From the cell containing the given text, extract its center point as [x, y] coordinate. 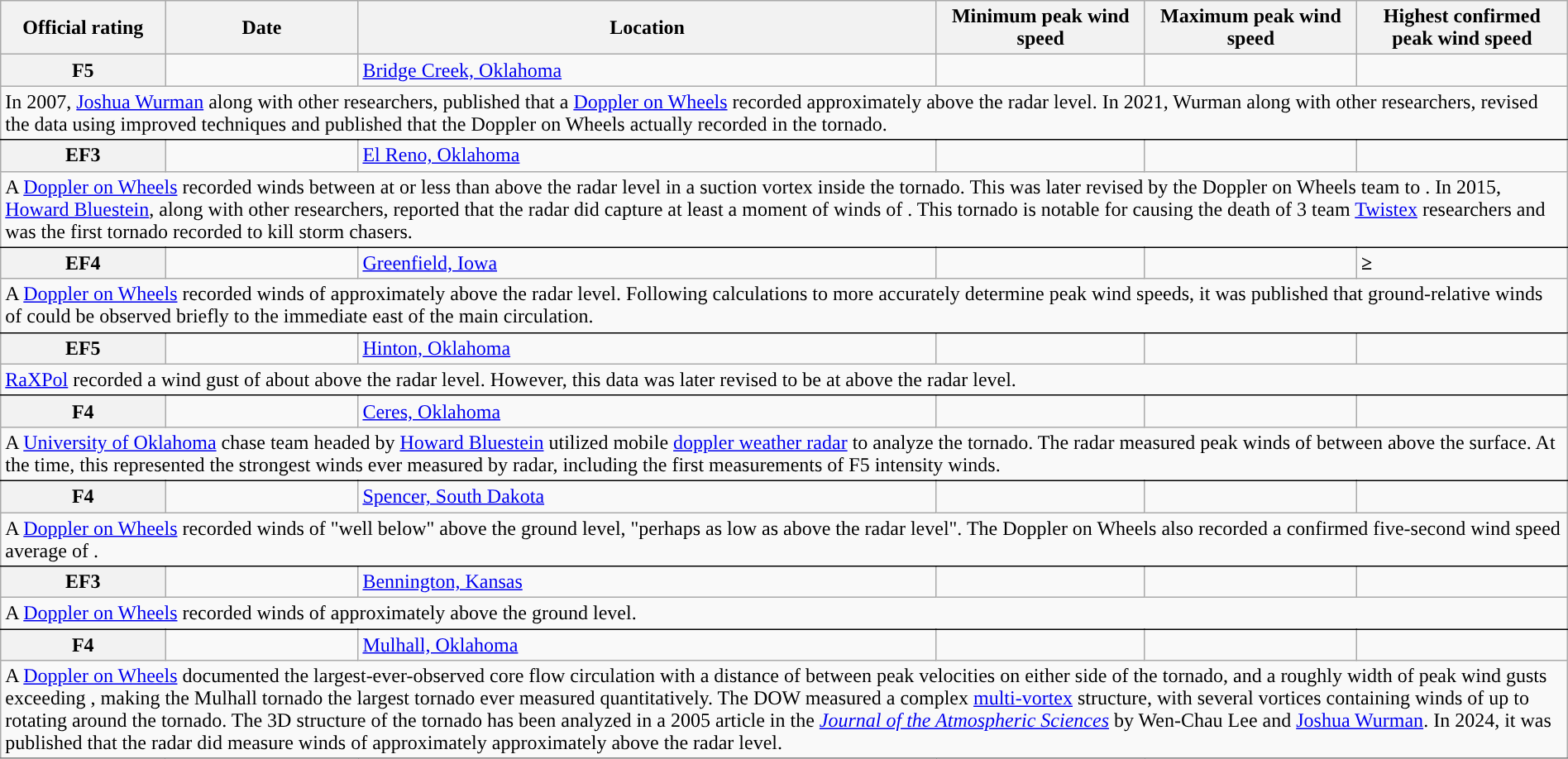
El Reno, Oklahoma [647, 155]
A Doppler on Wheels recorded winds of approximately above the ground level. [784, 613]
RaXPol recorded a wind gust of about above the radar level. However, this data was later revised to be at above the radar level. [784, 379]
Mulhall, Oklahoma [647, 645]
F5 [83, 70]
Hinton, Oklahoma [647, 348]
Bridge Creek, Oklahoma [647, 70]
Official rating [83, 28]
EF5 [83, 348]
≥ [1462, 263]
Greenfield, Iowa [647, 263]
Maximum peak wind speed [1250, 28]
Bennington, Kansas [647, 582]
EF4 [83, 263]
Ceres, Oklahoma [647, 411]
Spencer, South Dakota [647, 496]
Date [261, 28]
Minimum peak wind speed [1040, 28]
Location [647, 28]
Highest confirmed peak wind speed [1462, 28]
